For the text-containing cell, return its midpoint in (X, Y) coordinate format. 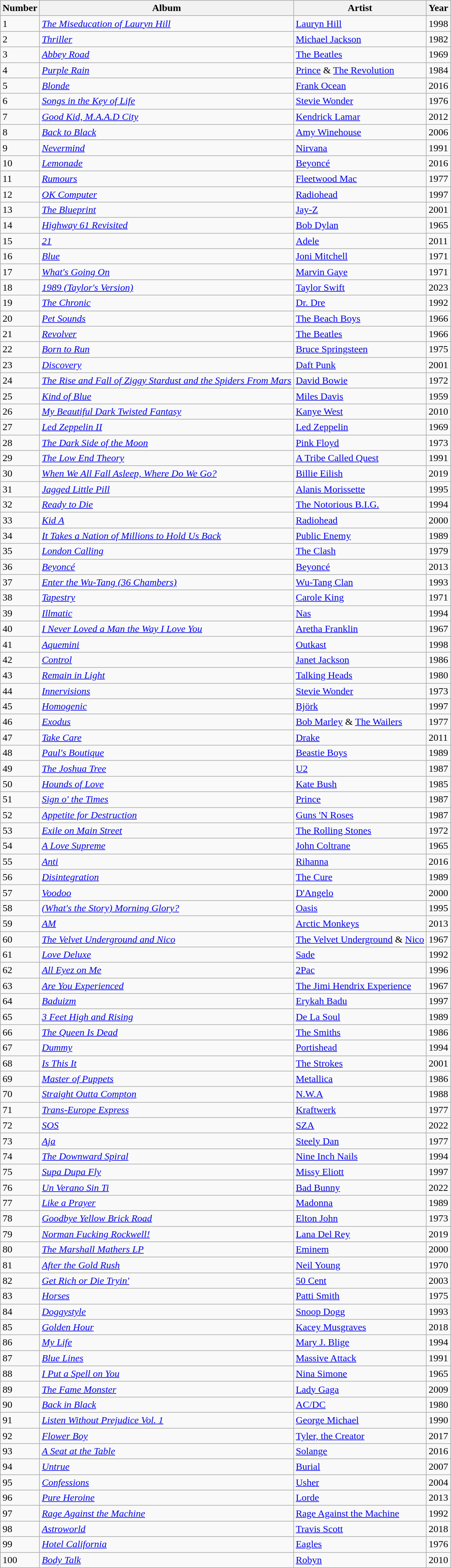
Burial (360, 1467)
The Cure (360, 877)
50 (20, 784)
98 (20, 1529)
31 (20, 489)
Kind of Blue (166, 396)
10 (20, 163)
27 (20, 427)
52 (20, 815)
78 (20, 1219)
Billie Eilish (360, 474)
Bob Dylan (360, 225)
42 (20, 660)
2009 (438, 1389)
Kendrick Lamar (360, 117)
Hounds of Love (166, 784)
74 (20, 1156)
D'Angelo (360, 892)
15 (20, 241)
11 (20, 179)
Golden Hour (166, 1327)
Wu-Tang Clan (360, 582)
The Rolling Stones (360, 830)
Revolver (166, 334)
48 (20, 753)
Solange (360, 1451)
After the Gold Rush (166, 1265)
99 (20, 1544)
67 (20, 1048)
Album (166, 8)
Back to Black (166, 132)
1959 (438, 396)
53 (20, 830)
Taylor Swift (360, 287)
90 (20, 1405)
Carole King (360, 598)
Sign o' the Times (166, 799)
When We All Fall Asleep, Where Do We Go? (166, 474)
12 (20, 194)
Amy Winehouse (360, 132)
The Joshua Tree (166, 769)
2012 (438, 117)
Supa Dupa Fly (166, 1172)
32 (20, 505)
76 (20, 1188)
Outkast (360, 644)
83 (20, 1296)
84 (20, 1312)
Madonna (360, 1203)
2 (20, 39)
Blue Lines (166, 1358)
Kate Bush (360, 784)
Oasis (360, 908)
Take Care (166, 738)
63 (20, 986)
30 (20, 474)
The Downward Spiral (166, 1156)
Usher (360, 1482)
Bad Bunny (360, 1188)
58 (20, 908)
95 (20, 1482)
57 (20, 892)
The Smiths (360, 1032)
Horses (166, 1296)
40 (20, 629)
Goodbye Yellow Brick Road (166, 1219)
1970 (438, 1265)
Alanis Morissette (360, 489)
51 (20, 799)
Prince (360, 799)
Nas (360, 613)
The Marshall Mathers LP (166, 1250)
38 (20, 598)
Massive Attack (360, 1358)
SOS (166, 1125)
Blue (166, 256)
Joni Mitchell (360, 256)
Lauryn Hill (360, 24)
14 (20, 225)
Steely Dan (360, 1141)
Daft Punk (360, 365)
Un Verano Sin Ti (166, 1188)
Missy Eliott (360, 1172)
Marvin Gaye (360, 272)
A Tribe Called Quest (360, 458)
Pet Sounds (166, 318)
Frank Ocean (360, 86)
2Pac (360, 970)
1982 (438, 39)
77 (20, 1203)
Blonde (166, 86)
Janet Jackson (360, 660)
Travis Scott (360, 1529)
Neil Young (360, 1265)
Eagles (360, 1544)
U2 (360, 769)
My Beautiful Dark Twisted Fantasy (166, 411)
Portishead (360, 1048)
16 (20, 256)
59 (20, 923)
Purple Rain (166, 70)
2004 (438, 1482)
17 (20, 272)
79 (20, 1234)
Bob Marley & The Wailers (360, 722)
28 (20, 442)
3 Feet High and Rising (166, 1017)
71 (20, 1110)
3 (20, 55)
1985 (438, 784)
Disintegration (166, 877)
69 (20, 1079)
6 (20, 101)
Dummy (166, 1048)
Aja (166, 1141)
London Calling (166, 551)
Songs in the Key of Life (166, 101)
18 (20, 287)
Thriller (166, 39)
The Blueprint (166, 210)
Kacey Musgraves (360, 1327)
20 (20, 318)
Baduizm (166, 1001)
1989 (Taylor's Version) (166, 287)
Exodus (166, 722)
The Rise and Fall of Ziggy Stardust and the Spiders From Mars (166, 380)
(What's the Story) Morning Glory? (166, 908)
Back in Black (166, 1405)
Led Zeppelin (360, 427)
Ready to Die (166, 505)
24 (20, 380)
75 (20, 1172)
Nine Inch Nails (360, 1156)
45 (20, 707)
Norman Fucking Rockwell! (166, 1234)
Drake (360, 738)
22 (20, 349)
A Seat at the Table (166, 1451)
The Clash (360, 551)
Homogenic (166, 707)
The Jimi Hendrix Experience (360, 986)
Exile on Main Street (166, 830)
5 (20, 86)
Public Enemy (360, 536)
Pure Heroine (166, 1498)
2017 (438, 1435)
David Bowie (360, 380)
91 (20, 1420)
26 (20, 411)
19 (20, 303)
Artist (360, 8)
AM (166, 923)
97 (20, 1513)
82 (20, 1281)
94 (20, 1467)
OK Computer (166, 194)
Lorde (360, 1498)
93 (20, 1451)
The Strokes (360, 1063)
Lana Del Rey (360, 1234)
Like a Prayer (166, 1203)
64 (20, 1001)
68 (20, 1063)
Born to Run (166, 349)
I Put a Spell on You (166, 1374)
The Dark Side of the Moon (166, 442)
Illmatic (166, 613)
The Notorious B.I.G. (360, 505)
Rumours (166, 179)
Erykah Badu (360, 1001)
34 (20, 536)
62 (20, 970)
Are You Experienced (166, 986)
Doggystyle (166, 1312)
13 (20, 210)
De La Soul (360, 1017)
Kid A (166, 520)
Enter the Wu-Tang (36 Chambers) (166, 582)
Aretha Franklin (360, 629)
Fleetwood Mac (360, 179)
2007 (438, 1467)
Love Deluxe (166, 955)
1984 (438, 70)
25 (20, 396)
65 (20, 1017)
Tyler, the Creator (360, 1435)
Kraftwerk (360, 1110)
44 (20, 691)
Robyn (360, 1560)
Snoop Dogg (360, 1312)
Control (166, 660)
Discovery (166, 365)
George Michael (360, 1420)
1988 (438, 1094)
Rihanna (360, 861)
I Never Loved a Man the Way I Love You (166, 629)
Nirvana (360, 148)
37 (20, 582)
Get Rich or Die Tryin' (166, 1281)
A Love Supreme (166, 846)
Elton John (360, 1219)
Mary J. Blige (360, 1343)
Adele (360, 241)
55 (20, 861)
Patti Smith (360, 1296)
Appetite for Destruction (166, 815)
The Low End Theory (166, 458)
Master of Puppets (166, 1079)
Kanye West (360, 411)
The Miseducation of Lauryn Hill (166, 24)
Prince & The Revolution (360, 70)
Highway 61 Revisited (166, 225)
2023 (438, 287)
AC/DC (360, 1405)
N.W.A (360, 1094)
Year (438, 8)
1996 (438, 970)
92 (20, 1435)
33 (20, 520)
Nevermind (166, 148)
The Beach Boys (360, 318)
John Coltrane (360, 846)
Metallica (360, 1079)
36 (20, 567)
The Queen Is Dead (166, 1032)
61 (20, 955)
Paul's Boutique (166, 753)
80 (20, 1250)
Guns 'N Roses (360, 815)
Untrue (166, 1467)
Confessions (166, 1482)
Flower Boy (166, 1435)
35 (20, 551)
Remain in Light (166, 675)
Arctic Monkeys (360, 923)
100 (20, 1560)
Good Kid, M.A.A.D City (166, 117)
43 (20, 675)
Lady Gaga (360, 1389)
81 (20, 1265)
Is This It (166, 1063)
What's Going On (166, 272)
Lemonade (166, 163)
Talking Heads (360, 675)
The Chronic (166, 303)
Jay-Z (360, 210)
70 (20, 1094)
Eminem (360, 1250)
29 (20, 458)
Led Zeppelin II (166, 427)
Miles Davis (360, 396)
7 (20, 117)
Listen Without Prejudice Vol. 1 (166, 1420)
46 (20, 722)
Pink Floyd (360, 442)
Beastie Boys (360, 753)
73 (20, 1141)
Aquemini (166, 644)
Astroworld (166, 1529)
Body Talk (166, 1560)
Jagged Little Pill (166, 489)
60 (20, 939)
96 (20, 1498)
23 (20, 365)
2006 (438, 132)
Number (20, 8)
Bruce Springsteen (360, 349)
49 (20, 769)
39 (20, 613)
Abbey Road (166, 55)
86 (20, 1343)
It Takes a Nation of Millions to Hold Us Back (166, 536)
85 (20, 1327)
Sade (360, 955)
2003 (438, 1281)
Hotel California (166, 1544)
9 (20, 148)
Nina Simone (360, 1374)
50 Cent (360, 1281)
Michael Jackson (360, 39)
My Life (166, 1343)
8 (20, 132)
Tapestry (166, 598)
88 (20, 1374)
87 (20, 1358)
1 (20, 24)
72 (20, 1125)
The Fame Monster (166, 1389)
Straight Outta Compton (166, 1094)
1979 (438, 551)
1990 (438, 1420)
Voodoo (166, 892)
Anti (166, 861)
4 (20, 70)
The Velvet Underground & Nico (360, 939)
Björk (360, 707)
SZA (360, 1125)
Dr. Dre (360, 303)
89 (20, 1389)
Innervisions (166, 691)
41 (20, 644)
All Eyez on Me (166, 970)
The Velvet Underground and Nico (166, 939)
56 (20, 877)
Trans-Europe Express (166, 1110)
54 (20, 846)
66 (20, 1032)
47 (20, 738)
